Return (X, Y) of the center of cell containing provided text 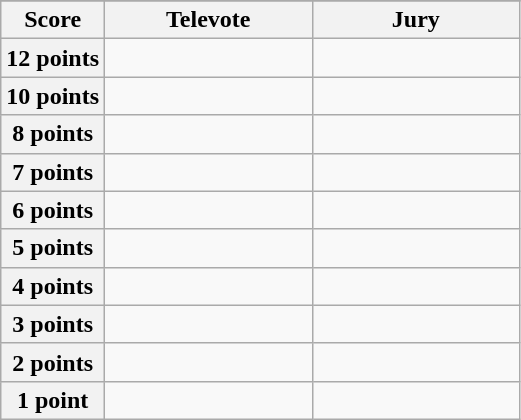
Score (53, 20)
Televote (209, 20)
Jury (416, 20)
3 points (53, 324)
6 points (53, 210)
8 points (53, 134)
2 points (53, 362)
1 point (53, 400)
7 points (53, 172)
5 points (53, 248)
12 points (53, 58)
10 points (53, 96)
4 points (53, 286)
